Return (x, y) of the center of cell containing provided text 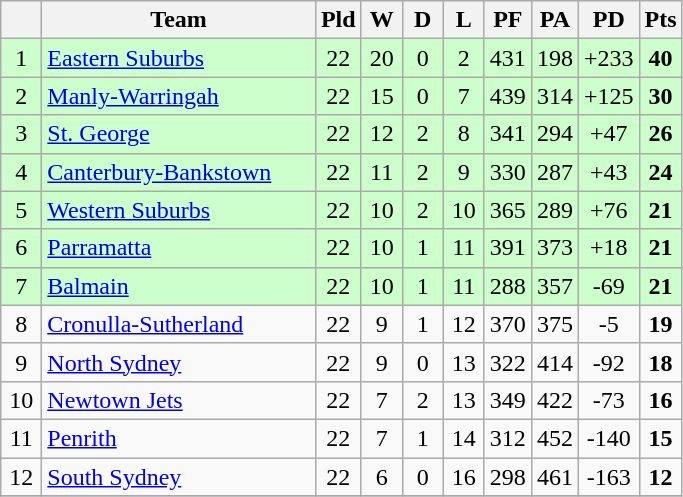
30 (660, 96)
Newtown Jets (179, 400)
414 (554, 362)
Canterbury-Bankstown (179, 172)
391 (508, 248)
14 (464, 438)
312 (508, 438)
375 (554, 324)
Parramatta (179, 248)
-5 (608, 324)
-163 (608, 477)
Penrith (179, 438)
+125 (608, 96)
South Sydney (179, 477)
Eastern Suburbs (179, 58)
+76 (608, 210)
Western Suburbs (179, 210)
294 (554, 134)
L (464, 20)
+47 (608, 134)
40 (660, 58)
461 (554, 477)
431 (508, 58)
-92 (608, 362)
26 (660, 134)
20 (382, 58)
314 (554, 96)
North Sydney (179, 362)
422 (554, 400)
PD (608, 20)
288 (508, 286)
373 (554, 248)
18 (660, 362)
287 (554, 172)
198 (554, 58)
4 (22, 172)
Balmain (179, 286)
Cronulla-Sutherland (179, 324)
-73 (608, 400)
439 (508, 96)
D (422, 20)
370 (508, 324)
PF (508, 20)
330 (508, 172)
3 (22, 134)
Pts (660, 20)
Team (179, 20)
-140 (608, 438)
W (382, 20)
452 (554, 438)
341 (508, 134)
349 (508, 400)
St. George (179, 134)
365 (508, 210)
-69 (608, 286)
+18 (608, 248)
322 (508, 362)
298 (508, 477)
289 (554, 210)
24 (660, 172)
Pld (338, 20)
PA (554, 20)
357 (554, 286)
+233 (608, 58)
19 (660, 324)
5 (22, 210)
+43 (608, 172)
Manly-Warringah (179, 96)
